Capture the cell that displays the provided text and extract its [X, Y] central coordinate. 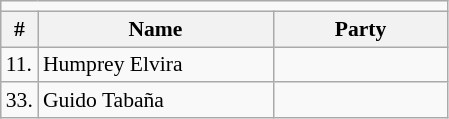
# [20, 29]
33. [20, 101]
Guido Tabaña [156, 101]
Humprey Elvira [156, 65]
Party [360, 29]
Name [156, 29]
11. [20, 65]
